Detect which cell encompasses the target text, then output its [x, y] center coordinate. 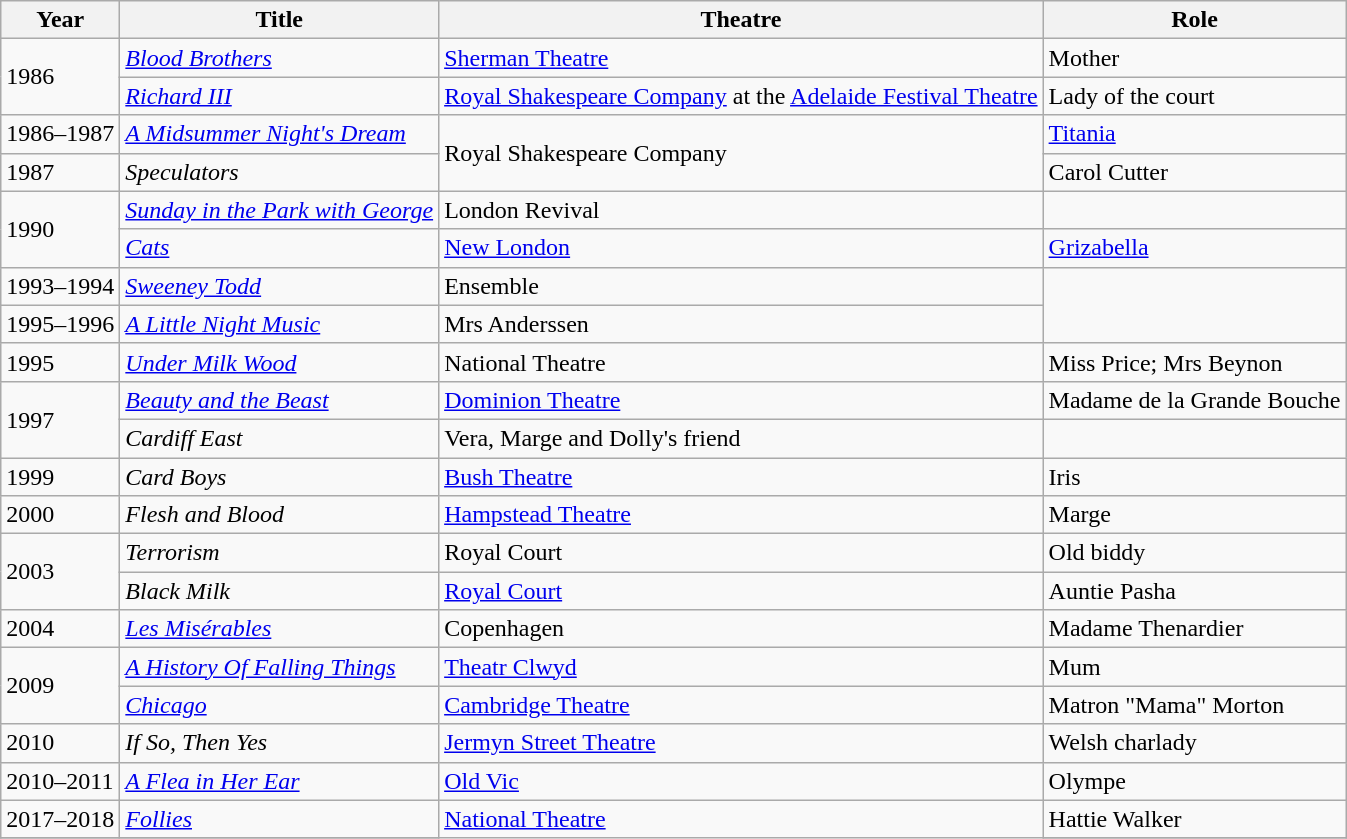
1993–1994 [60, 286]
Terrorism [280, 553]
1987 [60, 172]
A History Of Falling Things [280, 667]
Royal Shakespeare Company at the Adelaide Festival Theatre [741, 96]
Hampstead Theatre [741, 515]
London Revival [741, 210]
Les Misérables [280, 629]
1995 [60, 362]
1999 [60, 477]
Vera, Marge and Dolly's friend [741, 438]
Speculators [280, 172]
A Flea in Her Ear [280, 781]
Madame Thenardier [1194, 629]
Hattie Walker [1194, 819]
Ensemble [741, 286]
Sweeney Todd [280, 286]
Welsh charlady [1194, 743]
2009 [60, 686]
2010–2011 [60, 781]
Matron "Mama" Morton [1194, 705]
A Midsummer Night's Dream [280, 134]
1995–1996 [60, 324]
Year [60, 20]
1997 [60, 419]
Flesh and Blood [280, 515]
Copenhagen [741, 629]
2004 [60, 629]
Cats [280, 248]
Chicago [280, 705]
2003 [60, 572]
Mother [1194, 58]
Iris [1194, 477]
Title [280, 20]
Olympe [1194, 781]
Royal Shakespeare Company [741, 153]
Theatr Clwyd [741, 667]
2000 [60, 515]
Old biddy [1194, 553]
New London [741, 248]
Auntie Pasha [1194, 591]
2010 [60, 743]
Follies [280, 819]
Mrs Anderssen [741, 324]
Richard III [280, 96]
Titania [1194, 134]
Lady of the court [1194, 96]
Mum [1194, 667]
Sherman Theatre [741, 58]
Under Milk Wood [280, 362]
Carol Cutter [1194, 172]
Blood Brothers [280, 58]
1990 [60, 229]
A Little Night Music [280, 324]
Cardiff East [280, 438]
Card Boys [280, 477]
Sunday in the Park with George [280, 210]
Grizabella [1194, 248]
Beauty and the Beast [280, 400]
Bush Theatre [741, 477]
Madame de la Grande Bouche [1194, 400]
1986–1987 [60, 134]
If So, Then Yes [280, 743]
Jermyn Street Theatre [741, 743]
1986 [60, 77]
Theatre [741, 20]
Cambridge Theatre [741, 705]
Dominion Theatre [741, 400]
Marge [1194, 515]
Miss Price; Mrs Beynon [1194, 362]
Black Milk [280, 591]
Old Vic [741, 781]
2017–2018 [60, 819]
Role [1194, 20]
